Detect which cell encompasses the target text, then output its (x, y) center coordinate. 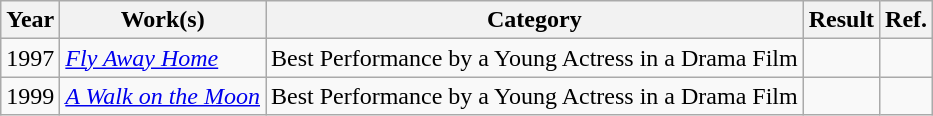
A Walk on the Moon (163, 96)
Category (535, 20)
Year (30, 20)
Work(s) (163, 20)
1997 (30, 58)
Ref. (906, 20)
Fly Away Home (163, 58)
1999 (30, 96)
Result (841, 20)
